From the cell containing the given text, extract its center point as [X, Y] coordinate. 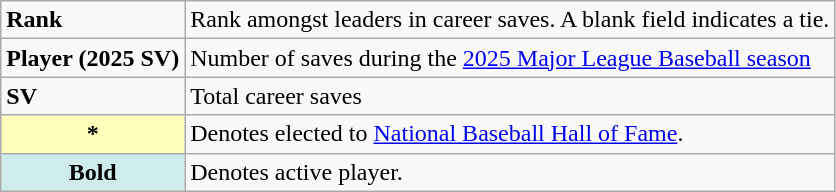
Denotes elected to National Baseball Hall of Fame. [510, 134]
Rank amongst leaders in career saves. A blank field indicates a tie. [510, 20]
SV [93, 96]
Total career saves [510, 96]
Rank [93, 20]
Bold [93, 172]
Player (2025 SV) [93, 58]
Denotes active player. [510, 172]
* [93, 134]
Number of saves during the 2025 Major League Baseball season [510, 58]
